Extract the [X, Y] coordinate from the center of the cell holding the provided text.  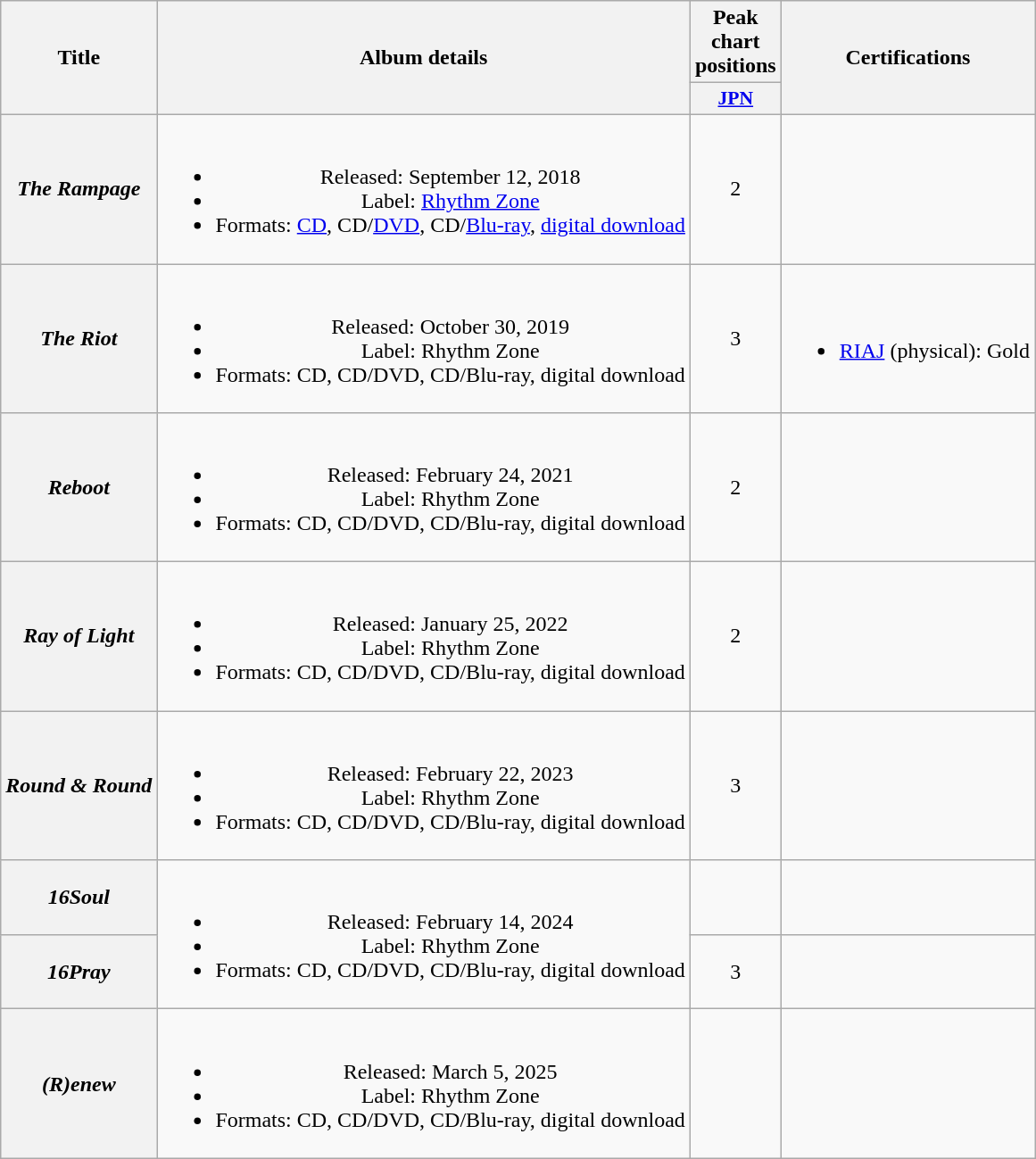
RIAJ (physical): Gold [908, 339]
The Rampage [79, 189]
Released: March 5, 2025 Label: Rhythm ZoneFormats: CD, CD/DVD, CD/Blu-ray, digital download [424, 1083]
16Soul [79, 898]
Round & Round [79, 785]
Released: October 30, 2019 Label: Rhythm ZoneFormats: CD, CD/DVD, CD/Blu-ray, digital download [424, 339]
Reboot [79, 487]
Ray of Light [79, 637]
Album details [424, 58]
Title [79, 58]
The Riot [79, 339]
JPN [735, 99]
Peak chart positions [735, 42]
Released: February 22, 2023 Label: Rhythm ZoneFormats: CD, CD/DVD, CD/Blu-ray, digital download [424, 785]
16Pray [79, 972]
Released: February 14, 2024 Label: Rhythm ZoneFormats: CD, CD/DVD, CD/Blu-ray, digital download [424, 935]
Released: January 25, 2022 Label: Rhythm ZoneFormats: CD, CD/DVD, CD/Blu-ray, digital download [424, 637]
Certifications [908, 58]
Released: February 24, 2021 Label: Rhythm ZoneFormats: CD, CD/DVD, CD/Blu-ray, digital download [424, 487]
Released: September 12, 2018 Label: Rhythm ZoneFormats: CD, CD/DVD, CD/Blu-ray, digital download [424, 189]
(R)enew [79, 1083]
